Output the [x, y] coordinate of the center of the cell containing the given text.  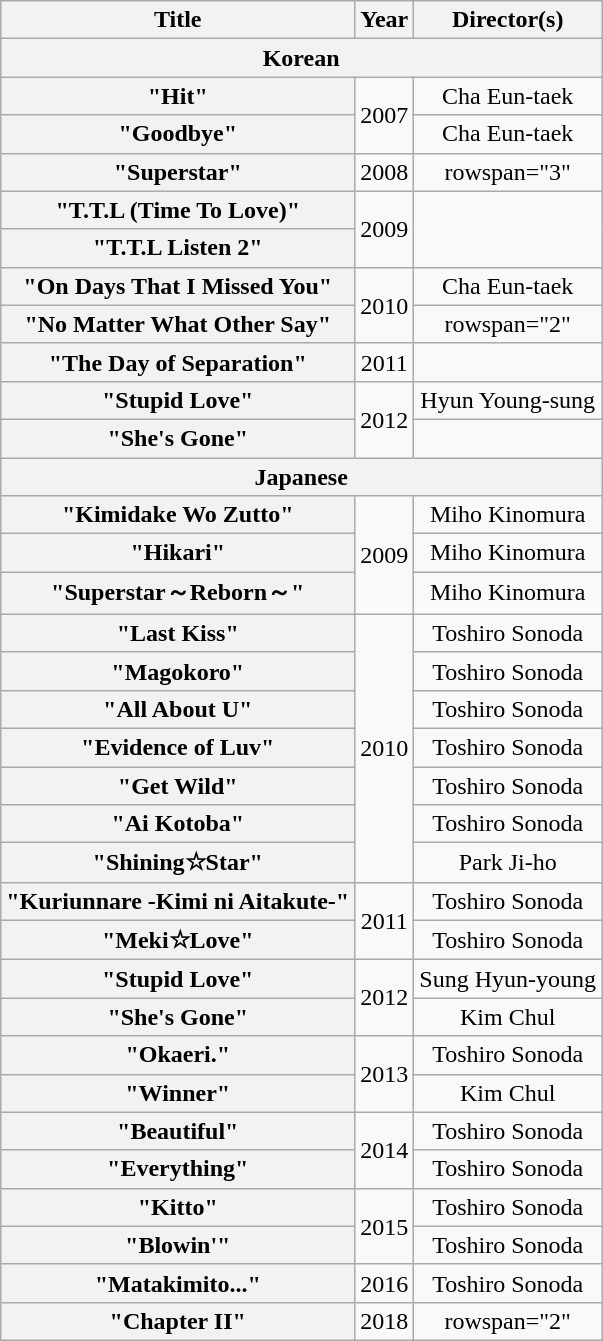
Year [384, 20]
"T.T.L (Time To Love)" [178, 210]
Park Ji-ho [508, 863]
Sung Hyun-young [508, 979]
2007 [384, 115]
"Winner" [178, 1093]
"All About U" [178, 709]
"The Day of Separation" [178, 362]
"Superstar～Reborn～" [178, 594]
"Okaeri." [178, 1055]
"Kitto" [178, 1207]
2008 [384, 172]
"T.T.L Listen 2" [178, 248]
"Meki☆Love" [178, 940]
"Matakimito..." [178, 1283]
Japanese [302, 477]
"Hit" [178, 96]
"Kimidake Wo Zutto" [178, 515]
Title [178, 20]
"Blowin'" [178, 1245]
2016 [384, 1283]
"On Days That I Missed You" [178, 286]
Korean [302, 58]
Director(s) [508, 20]
"Goodbye" [178, 134]
"Kuriunnare -Kimi ni Aitakute-" [178, 901]
"Hikari" [178, 553]
"Magokoro" [178, 671]
"No Matter What Other Say" [178, 324]
2018 [384, 1321]
"Beautiful" [178, 1131]
"Last Kiss" [178, 633]
Hyun Young-sung [508, 400]
rowspan="3" [508, 172]
"Chapter II" [178, 1321]
2013 [384, 1074]
"Superstar" [178, 172]
"Ai Kotoba" [178, 824]
2015 [384, 1226]
"Everything" [178, 1169]
2014 [384, 1150]
"Get Wild" [178, 785]
"Evidence of Luv" [178, 747]
"Shining☆Star" [178, 863]
